Provide the [X, Y] coordinate of the cell's center where the given text is located.  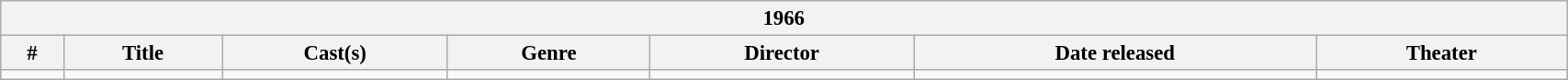
Date released [1115, 53]
Cast(s) [334, 53]
Title [143, 53]
Director [783, 53]
Theater [1442, 53]
Genre [548, 53]
# [32, 53]
1966 [784, 18]
